Return (X, Y) of the center of cell containing provided text 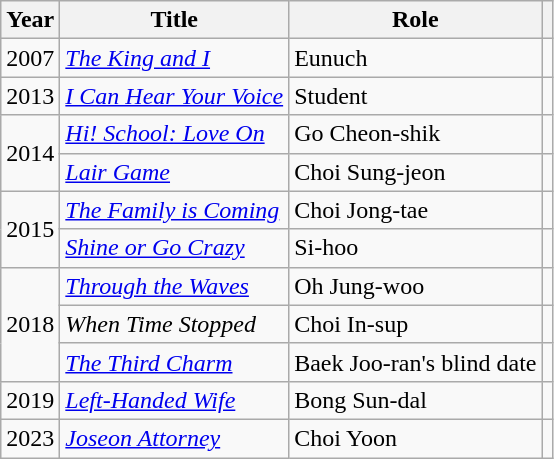
Role (416, 20)
2013 (30, 96)
Hi! School: Love On (174, 134)
Oh Jung-woo (416, 286)
2019 (30, 400)
Year (30, 20)
The Family is Coming (174, 210)
2007 (30, 58)
Through the Waves (174, 286)
Choi Sung-jeon (416, 172)
2018 (30, 324)
The Third Charm (174, 362)
Title (174, 20)
Choi In-sup (416, 324)
2023 (30, 438)
The King and I (174, 58)
Student (416, 96)
Eunuch (416, 58)
Choi Jong-tae (416, 210)
Left-Handed Wife (174, 400)
Go Cheon-shik (416, 134)
2014 (30, 153)
Baek Joo-ran's blind date (416, 362)
I Can Hear Your Voice (174, 96)
Choi Yoon (416, 438)
Shine or Go Crazy (174, 248)
Bong Sun-dal (416, 400)
When Time Stopped (174, 324)
2015 (30, 229)
Si-hoo (416, 248)
Lair Game (174, 172)
Joseon Attorney (174, 438)
